From the cell containing the given text, extract its center point as (X, Y) coordinate. 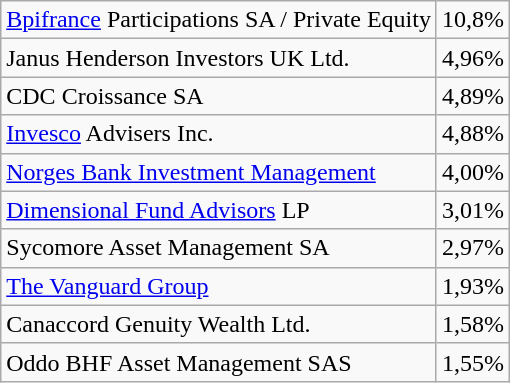
Norges Bank Investment Management (219, 172)
Sycomore Asset Management SA (219, 248)
4,96% (472, 58)
4,88% (472, 134)
CDC Croissance SA (219, 96)
The Vanguard Group (219, 286)
4,00% (472, 172)
1,58% (472, 324)
Canaccord Genuity Wealth Ltd. (219, 324)
1,93% (472, 286)
1,55% (472, 362)
4,89% (472, 96)
10,8% (472, 20)
Dimensional Fund Advisors LP (219, 210)
3,01% (472, 210)
Invesco Advisers Inc. (219, 134)
Oddo BHF Asset Management SAS (219, 362)
Bpifrance Participations SA / Private Equity (219, 20)
2,97% (472, 248)
Janus Henderson Investors UK Ltd. (219, 58)
